Search for the cell housing the specified text and yield its [x, y] center coordinate. 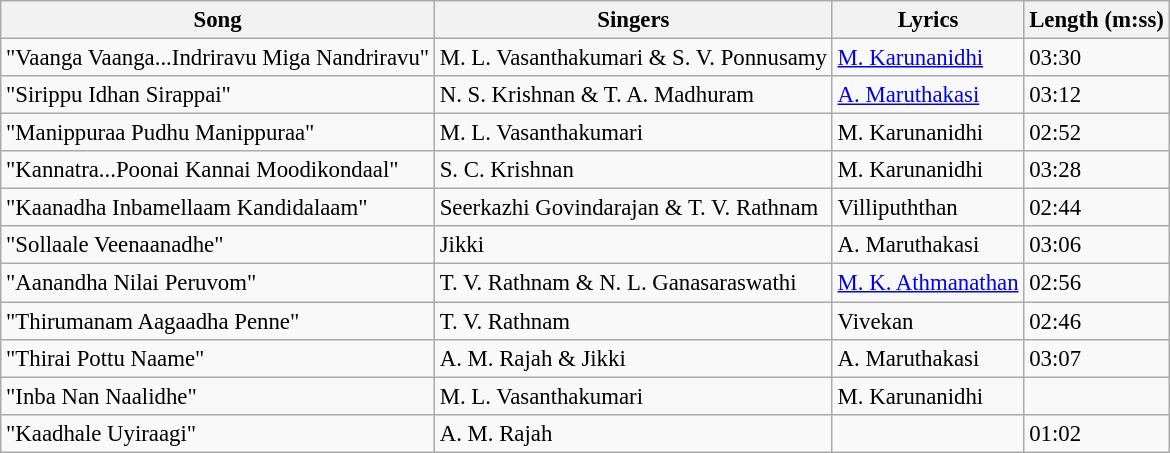
"Sirippu Idhan Sirappai" [218, 95]
Villipuththan [928, 208]
02:44 [1096, 208]
"Thirai Pottu Naame" [218, 358]
"Kannatra...Poonai Kannai Moodikondaal" [218, 170]
03:28 [1096, 170]
Jikki [633, 245]
"Inba Nan Naalidhe" [218, 396]
T. V. Rathnam [633, 321]
"Manippuraa Pudhu Manippuraa" [218, 133]
Singers [633, 20]
"Kaadhale Uyiraagi" [218, 433]
03:12 [1096, 95]
"Sollaale Veenaanadhe" [218, 245]
"Aanandha Nilai Peruvom" [218, 283]
Vivekan [928, 321]
"Vaanga Vaanga...Indriravu Miga Nandriravu" [218, 58]
03:30 [1096, 58]
N. S. Krishnan & T. A. Madhuram [633, 95]
03:06 [1096, 245]
"Thirumanam Aagaadha Penne" [218, 321]
02:56 [1096, 283]
S. C. Krishnan [633, 170]
Length (m:ss) [1096, 20]
M. K. Athmanathan [928, 283]
"Kaanadha Inbamellaam Kandidalaam" [218, 208]
T. V. Rathnam & N. L. Ganasaraswathi [633, 283]
A. M. Rajah [633, 433]
03:07 [1096, 358]
Song [218, 20]
Seerkazhi Govindarajan & T. V. Rathnam [633, 208]
02:52 [1096, 133]
02:46 [1096, 321]
Lyrics [928, 20]
A. M. Rajah & Jikki [633, 358]
01:02 [1096, 433]
M. L. Vasanthakumari & S. V. Ponnusamy [633, 58]
